Identify which cell holds the provided text, then report its (X, Y) central coordinate. 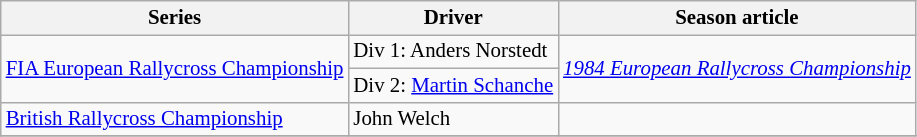
Div 2: Martin Schanche (453, 85)
Series (175, 18)
Season article (737, 18)
Div 1: Anders Norstedt (453, 51)
British Rallycross Championship (175, 119)
FIA European Rallycross Championship (175, 68)
Driver (453, 18)
John Welch (453, 119)
1984 European Rallycross Championship (737, 68)
